Identify which cell holds the provided text, then report its (x, y) central coordinate. 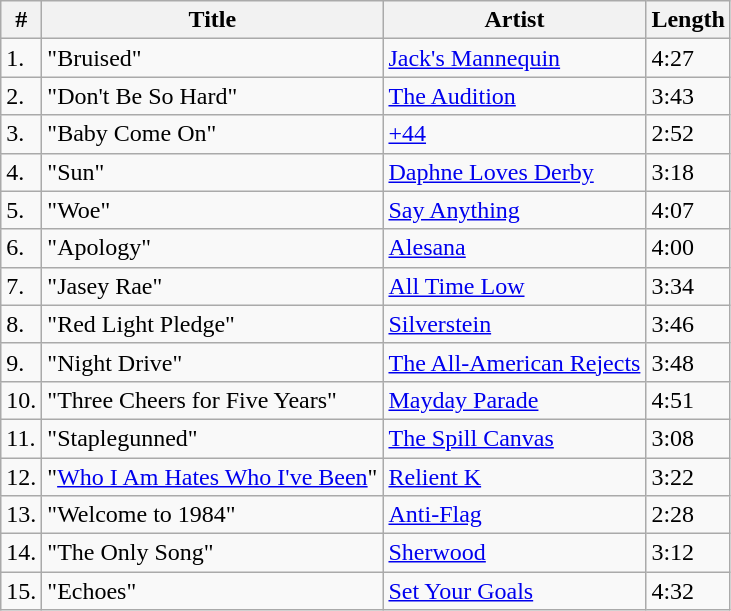
Daphne Loves Derby (514, 172)
8. (22, 324)
1. (22, 58)
Title (212, 20)
4:27 (688, 58)
Sherwood (514, 553)
Alesana (514, 248)
15. (22, 591)
The Spill Canvas (514, 438)
7. (22, 286)
11. (22, 438)
4. (22, 172)
"Don't Be So Hard" (212, 96)
5. (22, 210)
4:32 (688, 591)
Anti-Flag (514, 515)
Artist (514, 20)
2:52 (688, 134)
2:28 (688, 515)
Mayday Parade (514, 400)
3:48 (688, 362)
"Echoes" (212, 591)
"Woe" (212, 210)
+44 (514, 134)
"Red Light Pledge" (212, 324)
Relient K (514, 477)
3. (22, 134)
"Sun" (212, 172)
Say Anything (514, 210)
3:18 (688, 172)
The Audition (514, 96)
"Apology" (212, 248)
Set Your Goals (514, 591)
10. (22, 400)
"Who I Am Hates Who I've Been" (212, 477)
3:46 (688, 324)
3:08 (688, 438)
"Jasey Rae" (212, 286)
3:34 (688, 286)
6. (22, 248)
The All-American Rejects (514, 362)
14. (22, 553)
"Night Drive" (212, 362)
12. (22, 477)
All Time Low (514, 286)
# (22, 20)
3:43 (688, 96)
Silverstein (514, 324)
Length (688, 20)
"Baby Come On" (212, 134)
3:12 (688, 553)
"Three Cheers for Five Years" (212, 400)
4:07 (688, 210)
4:51 (688, 400)
4:00 (688, 248)
"The Only Song" (212, 553)
13. (22, 515)
"Bruised" (212, 58)
"Staplegunned" (212, 438)
Jack's Mannequin (514, 58)
9. (22, 362)
2. (22, 96)
"Welcome to 1984" (212, 515)
3:22 (688, 477)
